Locate the cell with the specified text and output its [x, y] center coordinate. 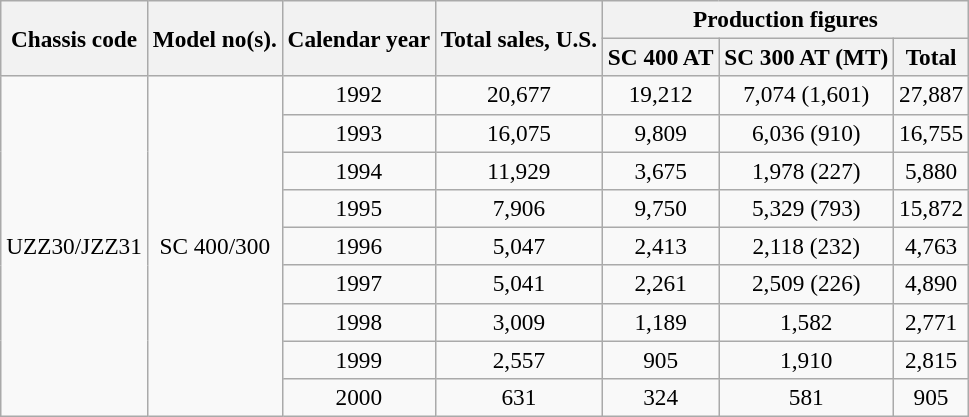
5,329 (793) [806, 208]
2,413 [660, 246]
19,212 [660, 95]
2,771 [932, 322]
15,872 [932, 208]
2,118 (232) [806, 246]
1998 [358, 322]
Production figures [785, 19]
1993 [358, 133]
9,750 [660, 208]
27,887 [932, 95]
2,261 [660, 284]
16,755 [932, 133]
1997 [358, 284]
7,906 [518, 208]
SC 400/300 [214, 246]
1995 [358, 208]
SC 300 AT (MT) [806, 57]
2,509 (226) [806, 284]
2,557 [518, 359]
2000 [358, 397]
1992 [358, 95]
1,978 (227) [806, 170]
20,677 [518, 95]
SC 400 AT [660, 57]
1,910 [806, 359]
4,763 [932, 246]
1994 [358, 170]
11,929 [518, 170]
9,809 [660, 133]
4,890 [932, 284]
581 [806, 397]
5,041 [518, 284]
3,009 [518, 322]
5,047 [518, 246]
2,815 [932, 359]
6,036 (910) [806, 133]
324 [660, 397]
Total [932, 57]
Model no(s). [214, 38]
1996 [358, 246]
Total sales, U.S. [518, 38]
1999 [358, 359]
UZZ30/JZZ31 [74, 246]
16,075 [518, 133]
5,880 [932, 170]
7,074 (1,601) [806, 95]
Chassis code [74, 38]
Calendar year [358, 38]
1,582 [806, 322]
631 [518, 397]
3,675 [660, 170]
1,189 [660, 322]
